For the text-containing cell, return its midpoint in (X, Y) coordinate format. 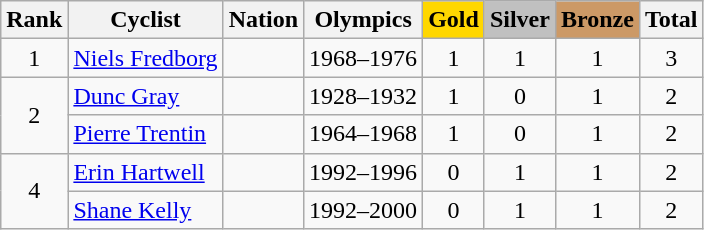
Gold (454, 20)
Silver (520, 20)
3 (671, 58)
Niels Fredborg (146, 58)
1964–1968 (364, 134)
1968–1976 (364, 58)
Total (671, 20)
4 (34, 191)
Nation (263, 20)
Shane Kelly (146, 210)
Olympics (364, 20)
Bronze (597, 20)
1992–1996 (364, 172)
1992–2000 (364, 210)
Cyclist (146, 20)
1928–1932 (364, 96)
Pierre Trentin (146, 134)
Rank (34, 20)
Erin Hartwell (146, 172)
Dunc Gray (146, 96)
